Extract the [x, y] coordinate from the center of the cell holding the provided text.  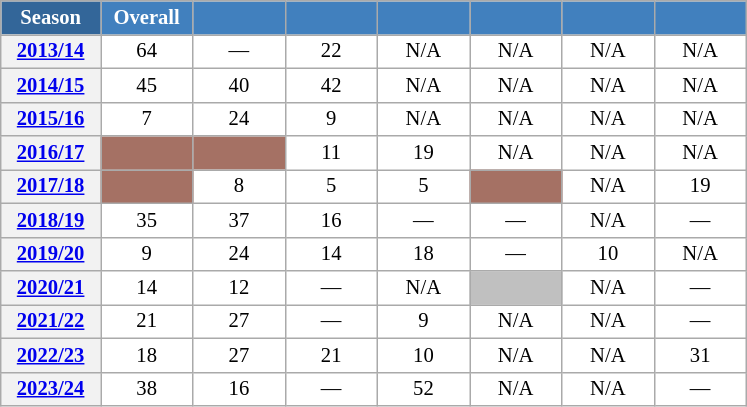
2013/14 [51, 51]
2014/15 [51, 85]
8 [239, 186]
2018/19 [51, 220]
37 [239, 220]
2020/21 [51, 287]
40 [239, 85]
2022/23 [51, 355]
31 [700, 355]
12 [239, 287]
45 [146, 85]
7 [146, 119]
35 [146, 220]
Overall [146, 17]
52 [423, 389]
42 [331, 85]
22 [331, 51]
2017/18 [51, 186]
2016/17 [51, 153]
2015/16 [51, 119]
Season [51, 17]
2023/24 [51, 389]
38 [146, 389]
11 [331, 153]
2019/20 [51, 254]
2021/22 [51, 321]
64 [146, 51]
